Pinpoint the cell where the given text exists, returning its (x, y) midpoint coordinate. 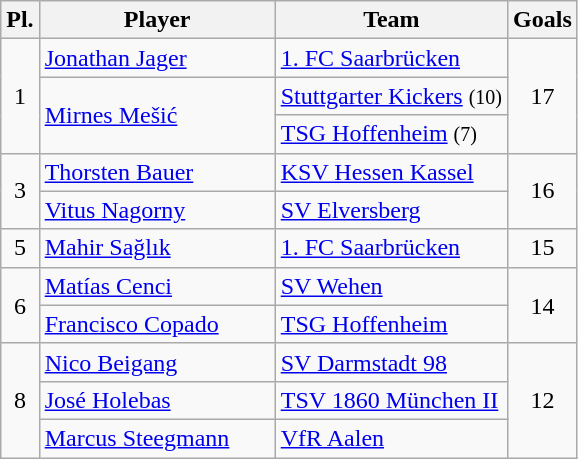
17 (543, 96)
TSV 1860 München II (391, 400)
15 (543, 248)
Goals (543, 20)
Thorsten Bauer (157, 172)
1 (20, 96)
Pl. (20, 20)
3 (20, 191)
TSG Hoffenheim (391, 324)
6 (20, 305)
Nico Beigang (157, 362)
KSV Hessen Kassel (391, 172)
Team (391, 20)
Mirnes Mešić (157, 115)
Jonathan Jager (157, 58)
8 (20, 400)
SV Elversberg (391, 210)
Player (157, 20)
José Holebas (157, 400)
SV Darmstadt 98 (391, 362)
Stuttgarter Kickers (10) (391, 96)
5 (20, 248)
12 (543, 400)
TSG Hoffenheim (7) (391, 134)
Matías Cenci (157, 286)
16 (543, 191)
Vitus Nagorny (157, 210)
14 (543, 305)
Francisco Copado (157, 324)
Mahir Sağlık (157, 248)
SV Wehen (391, 286)
Marcus Steegmann (157, 438)
VfR Aalen (391, 438)
